Provide the [x, y] coordinate of the cell's center where the given text is located.  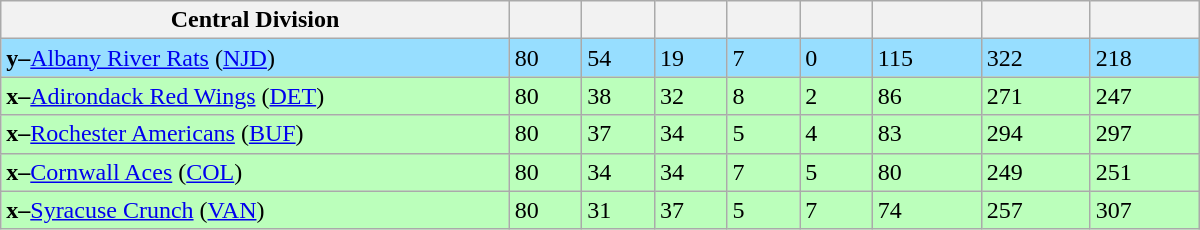
32 [690, 96]
218 [1144, 58]
257 [1036, 210]
249 [1036, 172]
307 [1144, 210]
19 [690, 58]
38 [618, 96]
x–Rochester Americans (BUF) [255, 134]
271 [1036, 96]
247 [1144, 96]
86 [926, 96]
31 [618, 210]
322 [1036, 58]
0 [836, 58]
Central Division [255, 20]
x–Adirondack Red Wings (DET) [255, 96]
115 [926, 58]
83 [926, 134]
2 [836, 96]
74 [926, 210]
54 [618, 58]
4 [836, 134]
x–Cornwall Aces (COL) [255, 172]
x–Syracuse Crunch (VAN) [255, 210]
297 [1144, 134]
251 [1144, 172]
8 [764, 96]
y–Albany River Rats (NJD) [255, 58]
294 [1036, 134]
